Search for the cell housing the specified text and yield its [x, y] center coordinate. 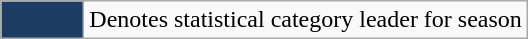
Denotes statistical category leader for season [306, 20]
